Detect which cell encompasses the target text, then output its [X, Y] center coordinate. 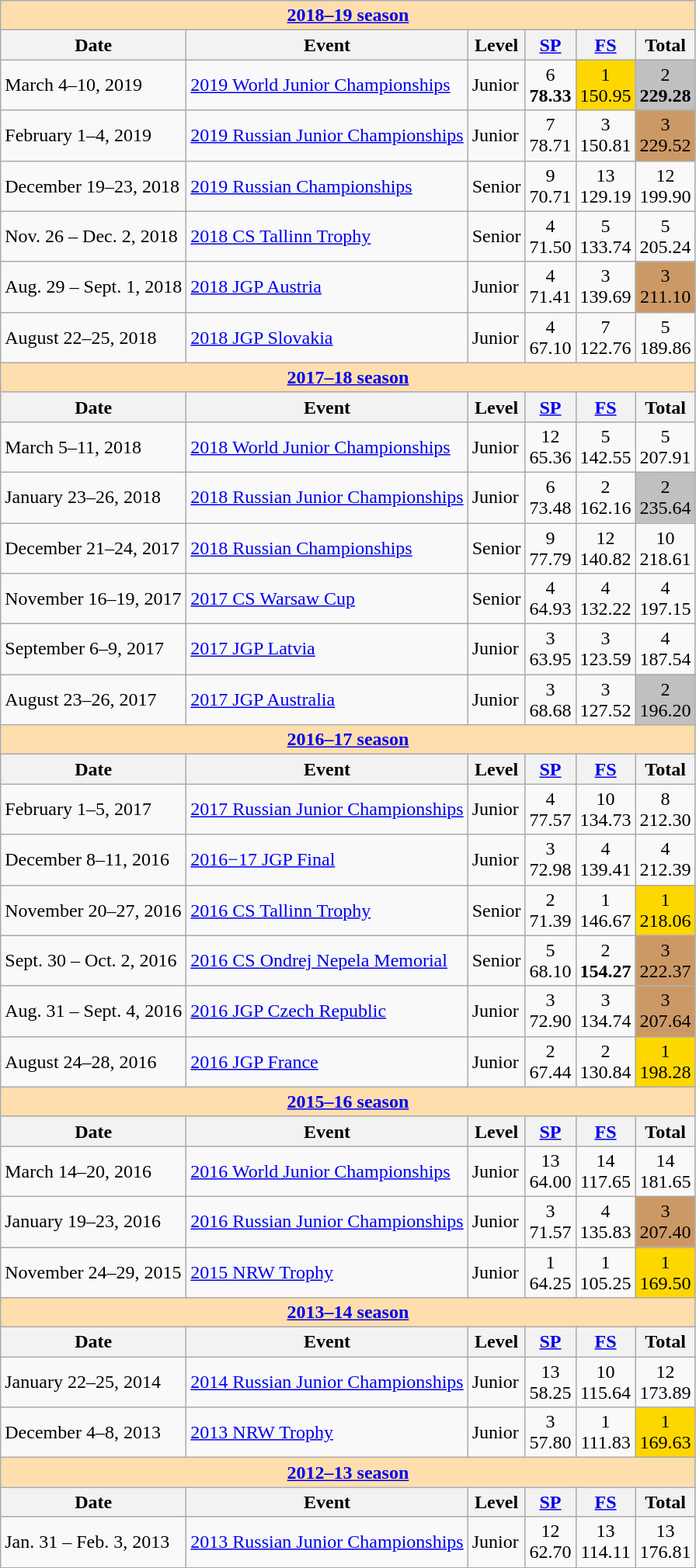
3 71.57 [550, 1222]
December 19–23, 2018 [93, 186]
2018 JGP Austria [327, 287]
1 169.50 [665, 1271]
2019 World Junior Championships [327, 85]
March 14–20, 2016 [93, 1171]
4 71.50 [550, 236]
2 196.20 [665, 700]
2017 Russian Junior Championships [327, 809]
2018 World Junior Championships [327, 447]
4 135.83 [606, 1222]
November 16–19, 2017 [93, 599]
2016−17 JGP Final [327, 860]
14 181.65 [665, 1171]
November 24–29, 2015 [93, 1271]
August 23–26, 2017 [93, 700]
2013 Russian Junior Championships [327, 1542]
5 207.91 [665, 447]
2017 JGP Latvia [327, 649]
February 1–5, 2017 [93, 809]
12 65.36 [550, 447]
Nov. 26 – Dec. 2, 2018 [93, 236]
March 5–11, 2018 [93, 447]
1 64.25 [550, 1271]
5 68.10 [550, 961]
3 222.37 [665, 961]
December 21–24, 2017 [93, 548]
2 235.64 [665, 497]
10 134.73 [606, 809]
1 218.06 [665, 910]
14 117.65 [606, 1171]
March 4–10, 2019 [93, 85]
2017–18 season [348, 377]
Jan. 31 – Feb. 3, 2013 [93, 1542]
2019 Russian Junior Championships [327, 135]
4 67.10 [550, 337]
2 71.39 [550, 910]
2012–13 season [348, 1473]
Aug. 29 – Sept. 1, 2018 [93, 287]
4 197.15 [665, 599]
2 67.44 [550, 1062]
3 72.98 [550, 860]
3 57.80 [550, 1433]
2015–16 season [348, 1101]
December 4–8, 2013 [93, 1433]
2019 Russian Championships [327, 186]
3 68.68 [550, 700]
12 140.82 [606, 548]
2017 JGP Australia [327, 700]
1 105.25 [606, 1271]
3 229.52 [665, 135]
3 127.52 [606, 700]
November 20–27, 2016 [93, 910]
13 58.25 [550, 1382]
2016 CS Ondrej Nepela Memorial [327, 961]
January 19–23, 2016 [93, 1222]
Aug. 31 – Sept. 4, 2016 [93, 1011]
9 70.71 [550, 186]
12 62.70 [550, 1542]
13 129.19 [606, 186]
September 6–9, 2017 [93, 649]
4 77.57 [550, 809]
3 207.64 [665, 1011]
2018–19 season [348, 16]
2018 CS Tallinn Trophy [327, 236]
1 111.83 [606, 1433]
1 146.67 [606, 910]
10 218.61 [665, 548]
2016 CS Tallinn Trophy [327, 910]
3 134.74 [606, 1011]
3 211.10 [665, 287]
2013–14 season [348, 1313]
1 198.28 [665, 1062]
2 229.28 [665, 85]
5 205.24 [665, 236]
9 77.79 [550, 548]
3 139.69 [606, 287]
8 212.30 [665, 809]
4 139.41 [606, 860]
6 73.48 [550, 497]
2018 Russian Championships [327, 548]
2018 Russian Junior Championships [327, 497]
13 176.81 [665, 1542]
10 115.64 [606, 1382]
3 63.95 [550, 649]
2 162.16 [606, 497]
1 150.95 [606, 85]
2016 World Junior Championships [327, 1171]
2017 CS Warsaw Cup [327, 599]
3 72.90 [550, 1011]
3 207.40 [665, 1222]
December 8–11, 2016 [93, 860]
2016 Russian Junior Championships [327, 1222]
7 78.71 [550, 135]
January 23–26, 2018 [93, 497]
4 212.39 [665, 860]
3 123.59 [606, 649]
12 173.89 [665, 1382]
3 150.81 [606, 135]
6 78.33 [550, 85]
Sept. 30 – Oct. 2, 2016 [93, 961]
1 169.63 [665, 1433]
2013 NRW Trophy [327, 1433]
2015 NRW Trophy [327, 1271]
5 142.55 [606, 447]
August 24–28, 2016 [93, 1062]
January 22–25, 2014 [93, 1382]
5 189.86 [665, 337]
7 122.76 [606, 337]
4 132.22 [606, 599]
2016 JGP France [327, 1062]
12 199.90 [665, 186]
2 130.84 [606, 1062]
2014 Russian Junior Championships [327, 1382]
2018 JGP Slovakia [327, 337]
February 1–4, 2019 [93, 135]
13 114.11 [606, 1542]
13 64.00 [550, 1171]
2016–17 season [348, 740]
5 133.74 [606, 236]
4 187.54 [665, 649]
4 71.41 [550, 287]
2016 JGP Czech Republic [327, 1011]
2 154.27 [606, 961]
4 64.93 [550, 599]
August 22–25, 2018 [93, 337]
